Search for the cell housing the specified text and yield its [x, y] center coordinate. 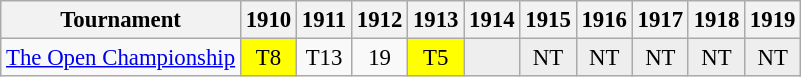
1910 [268, 20]
1913 [436, 20]
1918 [716, 20]
1916 [604, 20]
1919 [773, 20]
T8 [268, 58]
T13 [324, 58]
1915 [548, 20]
The Open Championship [121, 58]
1917 [660, 20]
19 [379, 58]
1911 [324, 20]
T5 [436, 58]
1912 [379, 20]
1914 [492, 20]
Tournament [121, 20]
